Output the [x, y] coordinate of the center of the cell containing the given text.  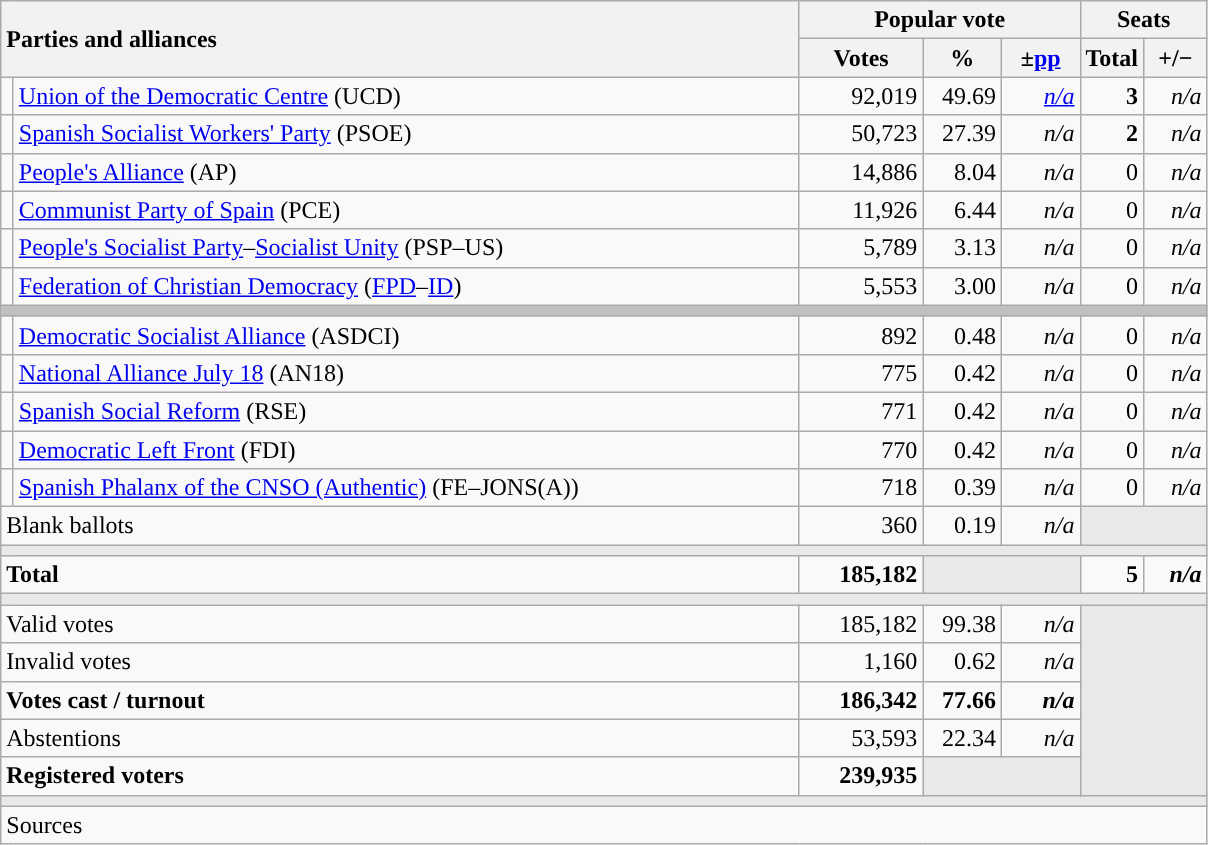
53,593 [861, 738]
77.66 [962, 700]
50,723 [861, 134]
Democratic Socialist Alliance (ASDCI) [406, 335]
49.69 [962, 96]
Abstentions [400, 738]
0.48 [962, 335]
3.13 [962, 248]
8.04 [962, 172]
Valid votes [400, 624]
92,019 [861, 96]
770 [861, 449]
Spanish Social Reform (RSE) [406, 411]
People's Socialist Party–Socialist Unity (PSP–US) [406, 248]
771 [861, 411]
3.00 [962, 286]
1,160 [861, 662]
11,926 [861, 210]
Federation of Christian Democracy (FPD–ID) [406, 286]
22.34 [962, 738]
People's Alliance (AP) [406, 172]
5,553 [861, 286]
3 [1112, 96]
±pp [1040, 58]
Union of the Democratic Centre (UCD) [406, 96]
775 [861, 373]
5,789 [861, 248]
892 [861, 335]
14,886 [861, 172]
Seats [1144, 20]
Popular vote [940, 20]
Votes cast / turnout [400, 700]
27.39 [962, 134]
Sources [604, 825]
Invalid votes [400, 662]
Registered voters [400, 776]
National Alliance July 18 (AN18) [406, 373]
6.44 [962, 210]
5 [1112, 575]
+/− [1176, 58]
Blank ballots [400, 526]
360 [861, 526]
239,935 [861, 776]
186,342 [861, 700]
Spanish Socialist Workers' Party (PSOE) [406, 134]
0.62 [962, 662]
718 [861, 488]
Communist Party of Spain (PCE) [406, 210]
Votes [861, 58]
0.39 [962, 488]
2 [1112, 134]
Spanish Phalanx of the CNSO (Authentic) (FE–JONS(A)) [406, 488]
% [962, 58]
Parties and alliances [400, 39]
0.19 [962, 526]
Democratic Left Front (FDI) [406, 449]
99.38 [962, 624]
